Locate the cell with the specified text and output its [x, y] center coordinate. 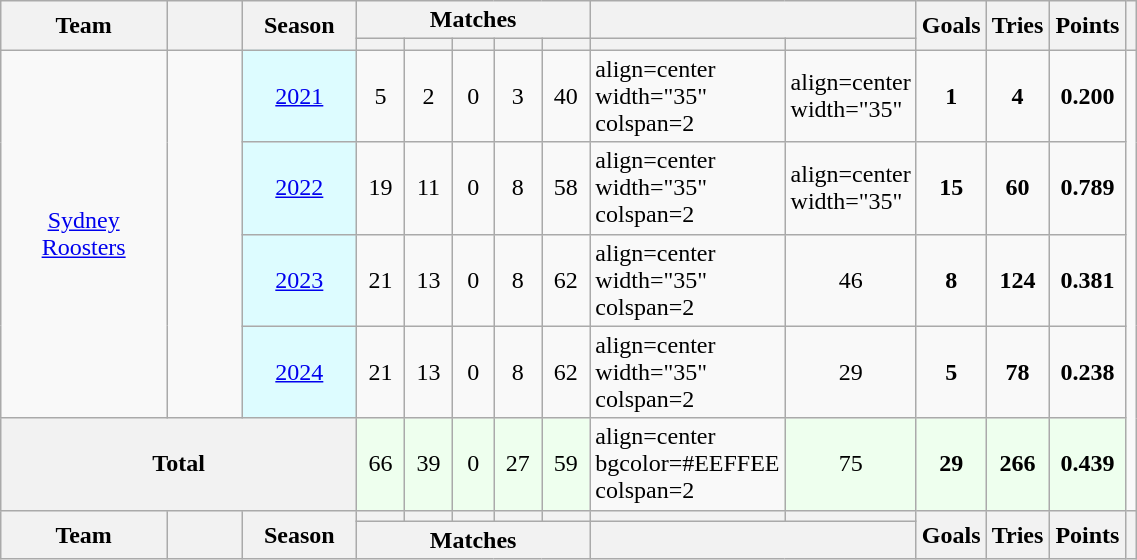
1 [951, 96]
2021 [299, 96]
124 [1018, 280]
3 [518, 96]
align=center bgcolor=#EEFFEE colspan=2 [688, 464]
0.200 [1088, 96]
4 [1018, 96]
0.789 [1088, 188]
0.439 [1088, 464]
46 [850, 280]
60 [1018, 188]
59 [566, 464]
40 [566, 96]
15 [951, 188]
66 [380, 464]
78 [1018, 372]
Total [179, 464]
2022 [299, 188]
58 [566, 188]
0.238 [1088, 372]
11 [428, 188]
27 [518, 464]
2024 [299, 372]
266 [1018, 464]
0.381 [1088, 280]
39 [428, 464]
19 [380, 188]
2023 [299, 280]
Sydney Roosters [84, 234]
75 [850, 464]
2 [428, 96]
